Scan for the cell matching the given text and deliver its (X, Y) coordinate at center. 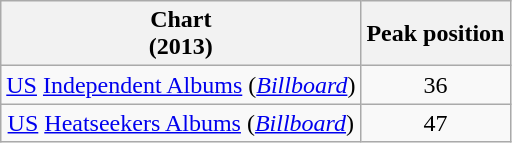
Peak position (436, 34)
36 (436, 85)
US Heatseekers Albums (Billboard) (181, 123)
US Independent Albums (Billboard) (181, 85)
47 (436, 123)
Chart(2013) (181, 34)
